For the text-containing cell, return its midpoint in (x, y) coordinate format. 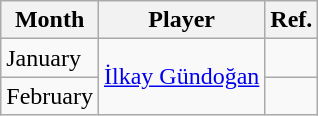
February (50, 96)
İlkay Gündoğan (181, 77)
Player (181, 20)
Month (50, 20)
Ref. (292, 20)
January (50, 58)
